Capture the cell that displays the provided text and extract its [x, y] central coordinate. 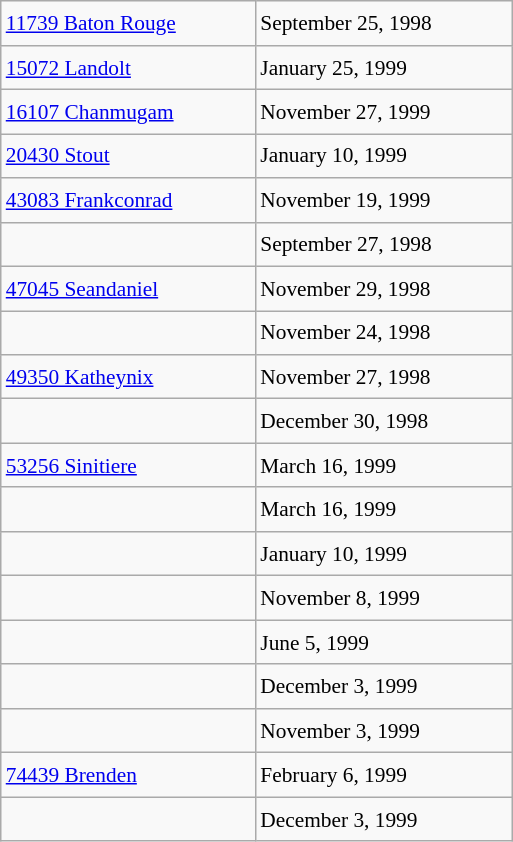
January 25, 1999 [384, 67]
November 19, 1999 [384, 200]
15072 Landolt [128, 67]
53256 Sinitiere [128, 465]
September 25, 1998 [384, 23]
November 27, 1998 [384, 377]
February 6, 1999 [384, 775]
16107 Chanmugam [128, 112]
September 27, 1998 [384, 244]
November 27, 1999 [384, 112]
November 29, 1998 [384, 288]
43083 Frankconrad [128, 200]
June 5, 1999 [384, 642]
November 8, 1999 [384, 598]
November 3, 1999 [384, 730]
47045 Seandaniel [128, 288]
November 24, 1998 [384, 333]
20430 Stout [128, 156]
74439 Brenden [128, 775]
49350 Katheynix [128, 377]
December 30, 1998 [384, 421]
11739 Baton Rouge [128, 23]
